Output the (x, y) coordinate of the center of the cell containing the given text.  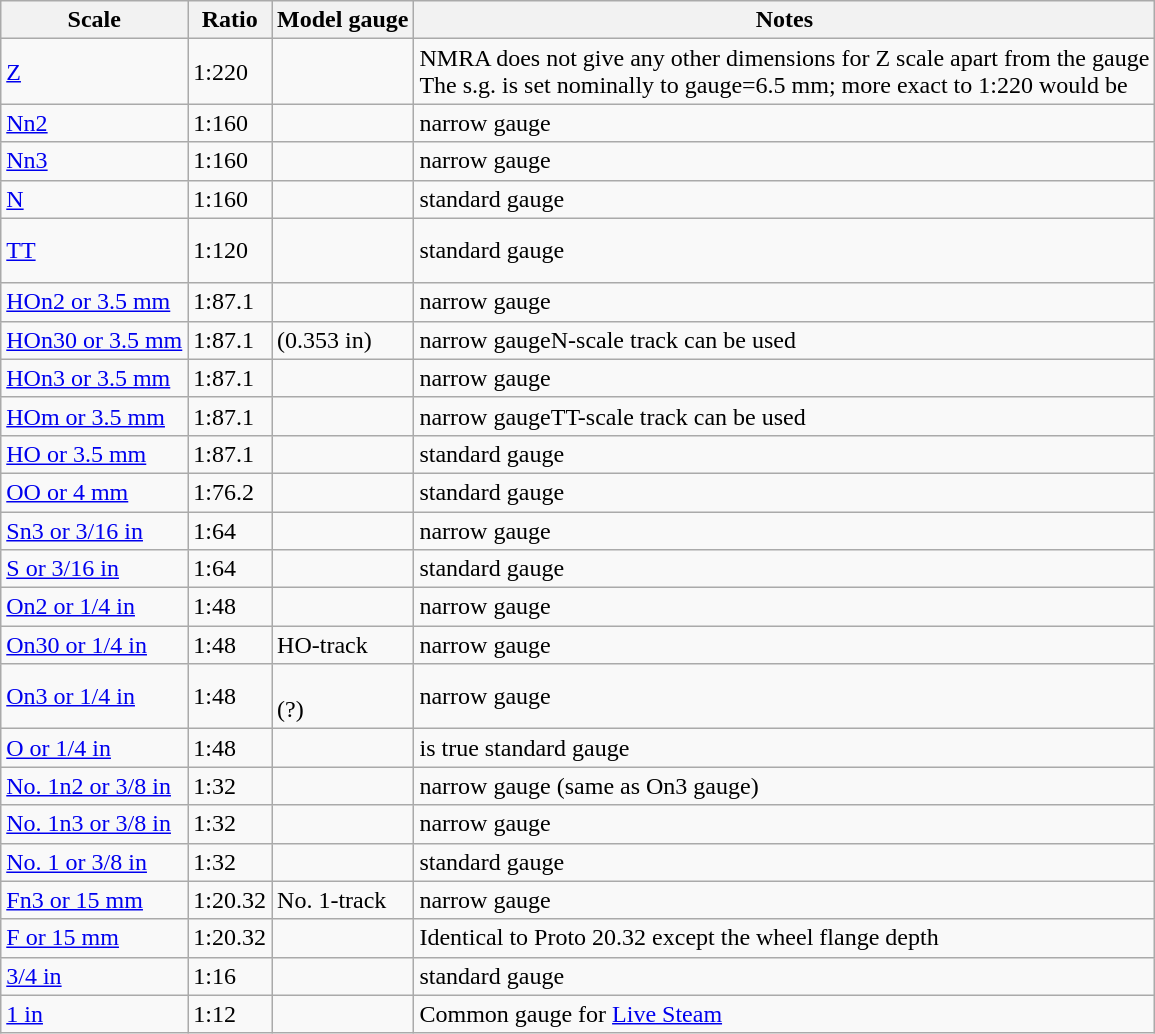
narrow gaugeN-scale track can be used (784, 340)
1:12 (230, 1014)
Identical to Proto 20.32 except the wheel flange depth (784, 938)
Nn2 (94, 123)
No. 1 or 3/8 in (94, 862)
Scale (94, 20)
OO or 4 mm (94, 492)
Z (94, 72)
Notes (784, 20)
Fn3 or 15 mm (94, 900)
Sn3 or 3/16 in (94, 531)
On30 or 1/4 in (94, 645)
Common gauge for Live Steam (784, 1014)
HOm or 3.5 mm (94, 416)
1:16 (230, 976)
N (94, 199)
On2 or 1/4 in (94, 607)
F or 15 mm (94, 938)
(0.353 in) (343, 340)
HOn30 or 3.5 mm (94, 340)
HOn2 or 3.5 mm (94, 302)
1 in (94, 1014)
Model gauge (343, 20)
HO or 3.5 mm (94, 454)
is true standard gauge (784, 748)
Ratio (230, 20)
(?) (343, 696)
1:120 (230, 250)
3/4 in (94, 976)
On3 or 1/4 in (94, 696)
1:76.2 (230, 492)
narrow gaugeTT-scale track can be used (784, 416)
No. 1-track (343, 900)
HOn3 or 3.5 mm (94, 378)
TT (94, 250)
No. 1n2 or 3/8 in (94, 786)
No. 1n3 or 3/8 in (94, 824)
O or 1/4 in (94, 748)
S or 3/16 in (94, 569)
HO-track (343, 645)
Nn3 (94, 161)
NMRA does not give any other dimensions for Z scale apart from the gaugeThe s.g. is set nominally to gauge=6.5 mm; more exact to 1:220 would be (784, 72)
1:220 (230, 72)
narrow gauge (same as On3 gauge) (784, 786)
